Detect which cell encompasses the target text, then output its [x, y] center coordinate. 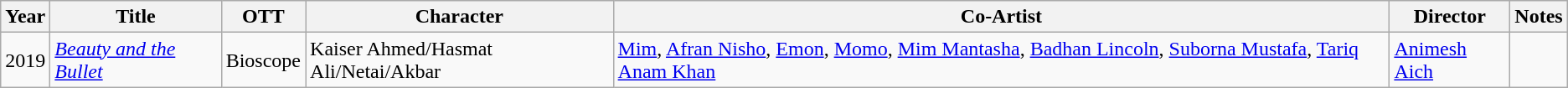
Beauty and the Bullet [136, 60]
Title [136, 17]
2019 [25, 60]
Notes [1539, 17]
Year [25, 17]
Kaiser Ahmed/Hasmat Ali/Netai/Akbar [460, 60]
Mim, Afran Nisho, Emon, Momo, Mim Mantasha, Badhan Lincoln, Suborna Mustafa, Tariq Anam Khan [1002, 60]
Bioscope [263, 60]
OTT [263, 17]
Director [1450, 17]
Character [460, 17]
Animesh Aich [1450, 60]
Co-Artist [1002, 17]
